Return the [x, y] coordinate for the center point of the cell that contains the specified text.  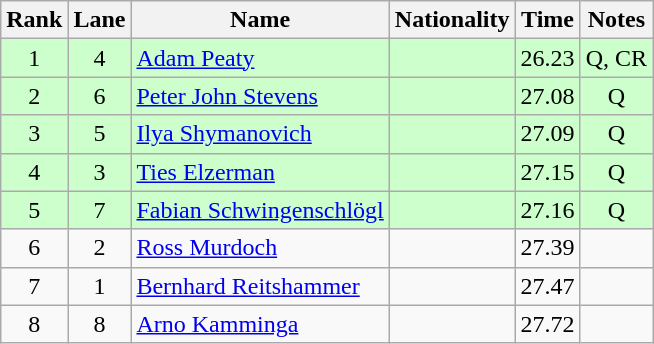
Rank [34, 20]
Time [548, 20]
27.15 [548, 172]
27.08 [548, 96]
27.72 [548, 324]
Bernhard Reitshammer [260, 286]
Ties Elzerman [260, 172]
27.39 [548, 248]
Ilya Shymanovich [260, 134]
Lane [100, 20]
Peter John Stevens [260, 96]
27.09 [548, 134]
Q, CR [616, 58]
Nationality [452, 20]
Adam Peaty [260, 58]
Arno Kamminga [260, 324]
Fabian Schwingenschlögl [260, 210]
Name [260, 20]
26.23 [548, 58]
Ross Murdoch [260, 248]
27.47 [548, 286]
Notes [616, 20]
27.16 [548, 210]
